Pinpoint the cell where the given text exists, returning its (X, Y) midpoint coordinate. 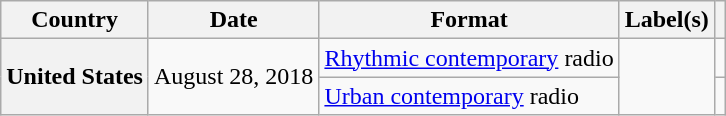
Label(s) (666, 20)
Date (233, 20)
United States (75, 77)
Rhythmic contemporary radio (469, 58)
Format (469, 20)
August 28, 2018 (233, 77)
Urban contemporary radio (469, 96)
Country (75, 20)
